Determine the [x, y] coordinate at the center of the cell enclosing the given text.  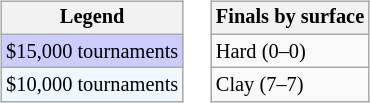
Legend [92, 18]
$15,000 tournaments [92, 51]
Hard (0–0) [290, 51]
$10,000 tournaments [92, 85]
Clay (7–7) [290, 85]
Finals by surface [290, 18]
